Extract the (x, y) coordinate from the center of the cell holding the provided text.  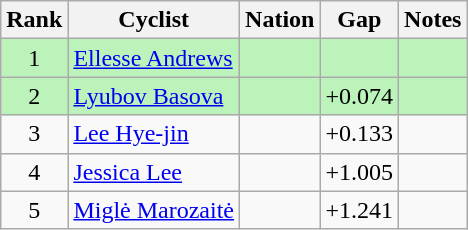
+1.005 (360, 172)
1 (34, 58)
3 (34, 134)
Rank (34, 20)
2 (34, 96)
Gap (360, 20)
+0.133 (360, 134)
Cyclist (154, 20)
Ellesse Andrews (154, 58)
Lee Hye-jin (154, 134)
Nation (280, 20)
Jessica Lee (154, 172)
4 (34, 172)
+0.074 (360, 96)
5 (34, 210)
Miglė Marozaitė (154, 210)
+1.241 (360, 210)
Notes (433, 20)
Lyubov Basova (154, 96)
